Detect which cell encompasses the target text, then output its [X, Y] center coordinate. 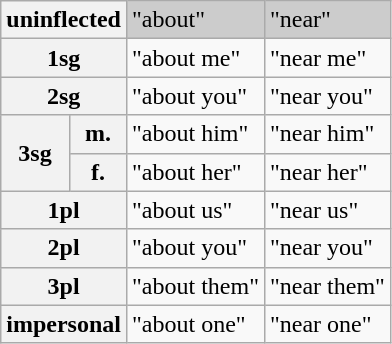
"about him" [195, 134]
m. [98, 134]
"near me" [327, 58]
"about her" [195, 172]
"about" [195, 20]
"near them" [327, 286]
"about one" [195, 324]
1pl [64, 210]
"about us" [195, 210]
"near" [327, 20]
uninflected [64, 20]
"near us" [327, 210]
1sg [64, 58]
"near him" [327, 134]
f. [98, 172]
"near one" [327, 324]
impersonal [64, 324]
"about me" [195, 58]
"about them" [195, 286]
3sg [36, 153]
2pl [64, 248]
2sg [64, 96]
"near her" [327, 172]
3pl [64, 286]
